Detect which cell encompasses the target text, then output its (X, Y) center coordinate. 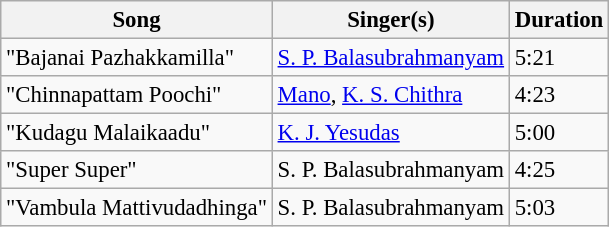
"Super Super" (137, 170)
"Bajanai Pazhakkamilla" (137, 58)
5:21 (558, 58)
Song (137, 20)
"Kudagu Malaikaadu" (137, 133)
5:00 (558, 133)
Singer(s) (390, 20)
5:03 (558, 208)
4:23 (558, 95)
"Vambula Mattivudadhinga" (137, 208)
K. J. Yesudas (390, 133)
Duration (558, 20)
4:25 (558, 170)
"Chinnapattam Poochi" (137, 95)
Mano, K. S. Chithra (390, 95)
